Output the (X, Y) coordinate of the center of the cell containing the given text.  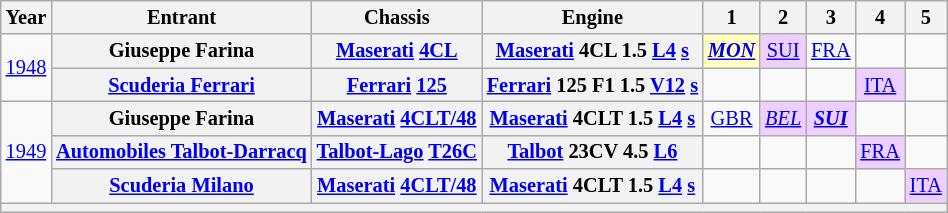
Scuderia Milano (182, 186)
1 (732, 17)
Maserati 4CL (397, 51)
4 (880, 17)
Maserati 4CL 1.5 L4 s (592, 51)
GBR (732, 118)
1948 (26, 68)
Ferrari 125 F1 1.5 V12 s (592, 85)
3 (830, 17)
BEL (783, 118)
Entrant (182, 17)
Year (26, 17)
2 (783, 17)
MON (732, 51)
Scuderia Ferrari (182, 85)
Talbot-Lago T26C (397, 152)
1949 (26, 152)
Chassis (397, 17)
Engine (592, 17)
Automobiles Talbot-Darracq (182, 152)
5 (926, 17)
Talbot 23CV 4.5 L6 (592, 152)
Ferrari 125 (397, 85)
